Determine the [x, y] coordinate at the center of the cell enclosing the given text.  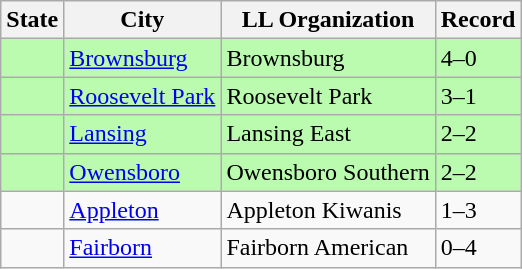
0–4 [478, 248]
Appleton [142, 210]
4–0 [478, 58]
Owensboro [142, 172]
Owensboro Southern [328, 172]
City [142, 20]
LL Organization [328, 20]
1–3 [478, 210]
Appleton Kiwanis [328, 210]
3–1 [478, 96]
Record [478, 20]
Fairborn American [328, 248]
State [32, 20]
Lansing [142, 134]
Lansing East [328, 134]
Fairborn [142, 248]
